For the text-containing cell, return its midpoint in (x, y) coordinate format. 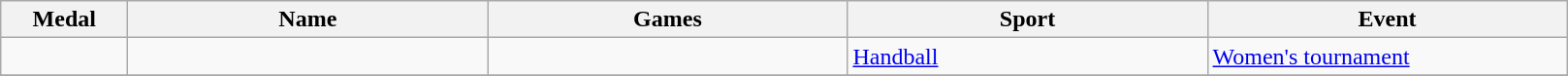
Medal (64, 19)
Sport (1028, 19)
Women's tournament (1387, 57)
Event (1387, 19)
Games (667, 19)
Name (308, 19)
Handball (1028, 57)
